Scan for the cell matching the given text and deliver its [x, y] coordinate at center. 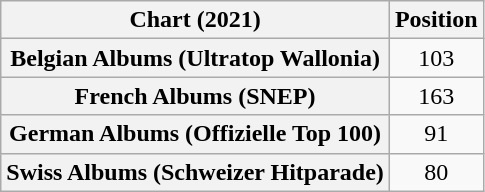
Swiss Albums (Schweizer Hitparade) [196, 172]
91 [436, 134]
French Albums (SNEP) [196, 96]
German Albums (Offizielle Top 100) [196, 134]
163 [436, 96]
80 [436, 172]
103 [436, 58]
Chart (2021) [196, 20]
Belgian Albums (Ultratop Wallonia) [196, 58]
Position [436, 20]
